Extract the (X, Y) coordinate from the center of the cell holding the provided text.  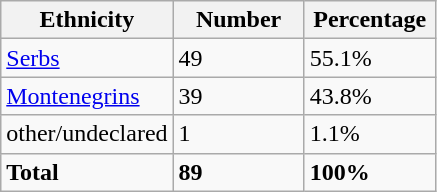
Total (87, 172)
Ethnicity (87, 20)
Percentage (370, 20)
49 (238, 58)
55.1% (370, 58)
39 (238, 96)
89 (238, 172)
other/undeclared (87, 134)
100% (370, 172)
Montenegrins (87, 96)
Serbs (87, 58)
43.8% (370, 96)
Number (238, 20)
1.1% (370, 134)
1 (238, 134)
